Pinpoint the cell where the given text exists, returning its (X, Y) midpoint coordinate. 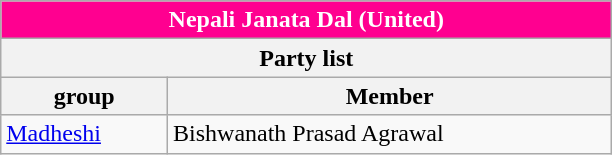
group (84, 96)
Party list (306, 58)
Member (390, 96)
Bishwanath Prasad Agrawal (390, 134)
Madheshi (84, 134)
Nepali Janata Dal (United) (306, 20)
